Capture the cell that displays the provided text and extract its [x, y] central coordinate. 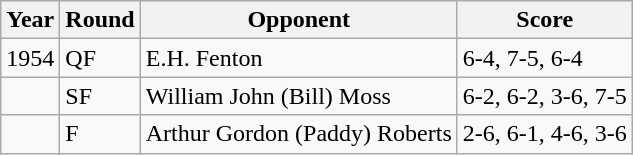
Score [544, 20]
1954 [30, 58]
William John (Bill) Moss [298, 96]
E.H. Fenton [298, 58]
SF [100, 96]
2-6, 6-1, 4-6, 3-6 [544, 134]
6-4, 7-5, 6-4 [544, 58]
6-2, 6-2, 3-6, 7-5 [544, 96]
F [100, 134]
Round [100, 20]
Opponent [298, 20]
Year [30, 20]
QF [100, 58]
Arthur Gordon (Paddy) Roberts [298, 134]
